Find where the given text appears and provide that cell's center as (x, y) coordinate. 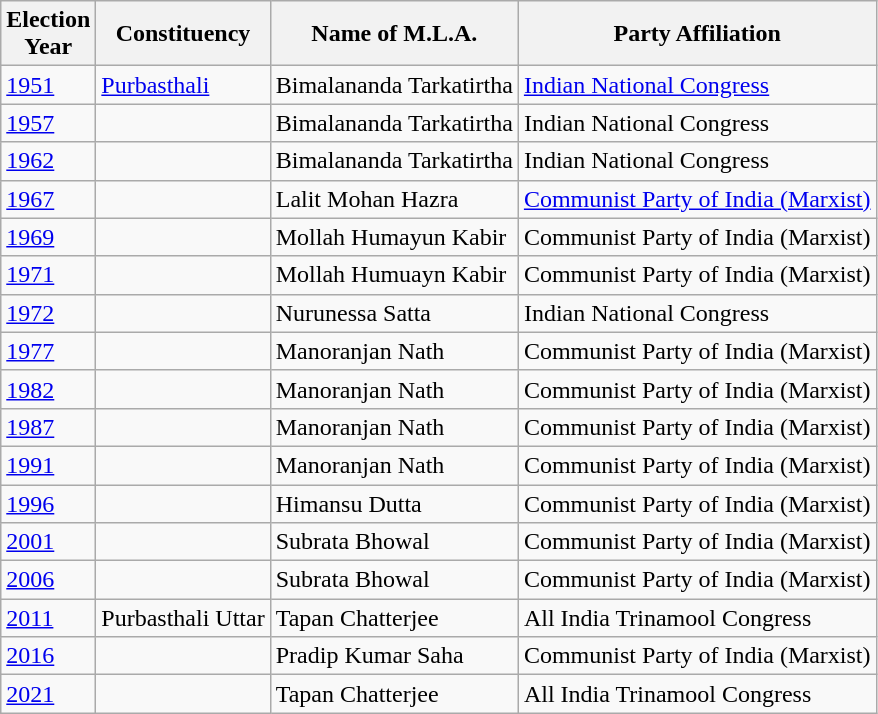
Purbasthali Uttar (183, 618)
Nurunessa Satta (394, 313)
1972 (48, 313)
Mollah Humayun Kabir (394, 237)
1987 (48, 427)
1971 (48, 275)
2021 (48, 694)
1957 (48, 123)
2001 (48, 542)
1977 (48, 351)
1969 (48, 237)
2016 (48, 656)
Name of M.L.A. (394, 34)
1962 (48, 161)
Pradip Kumar Saha (394, 656)
1982 (48, 389)
Lalit Mohan Hazra (394, 199)
1951 (48, 85)
2011 (48, 618)
1967 (48, 199)
Purbasthali (183, 85)
Election Year (48, 34)
2006 (48, 580)
Constituency (183, 34)
Party Affiliation (697, 34)
Mollah Humuayn Kabir (394, 275)
Himansu Dutta (394, 503)
1996 (48, 503)
1991 (48, 465)
